Output the [x, y] coordinate of the center of the cell containing the given text.  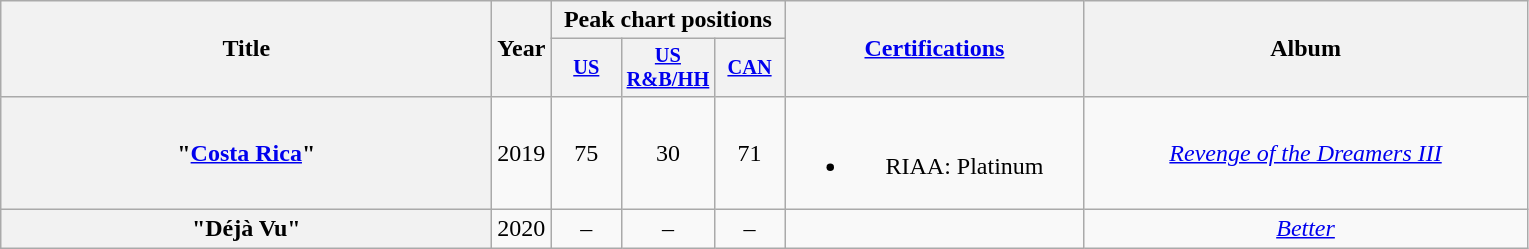
Year [522, 49]
Revenge of the Dreamers III [1306, 152]
CAN [750, 68]
Certifications [934, 49]
USR&B/HH [668, 68]
Peak chart positions [668, 20]
US [586, 68]
Title [246, 49]
"Costa Rica" [246, 152]
Better [1306, 229]
Album [1306, 49]
71 [750, 152]
75 [586, 152]
"Déjà Vu" [246, 229]
2020 [522, 229]
2019 [522, 152]
RIAA: Platinum [934, 152]
30 [668, 152]
